Extract the (x, y) coordinate from the center of the cell holding the provided text.  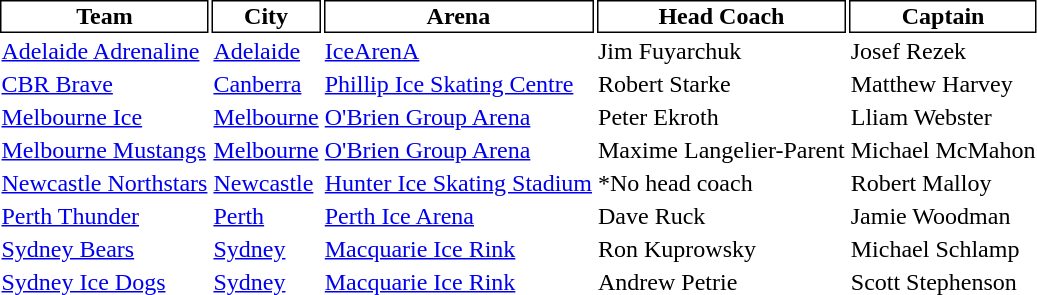
Perth (266, 216)
Newcastle Northstars (104, 183)
Head Coach (722, 16)
Captain (943, 16)
Newcastle (266, 183)
Canberra (266, 84)
Sydney Bears (104, 249)
Perth Ice Arena (458, 216)
Arena (458, 16)
Sydney (266, 249)
CBR Brave (104, 84)
Ron Kuprowsky (722, 249)
Maxime Langelier-Parent (722, 150)
Phillip Ice Skating Centre (458, 84)
Lliam Webster (943, 117)
Adelaide Adrenaline (104, 51)
Hunter Ice Skating Stadium (458, 183)
Michael McMahon (943, 150)
Melbourne Ice (104, 117)
Macquarie Ice Rink (458, 249)
Michael Schlamp (943, 249)
Dave Ruck (722, 216)
Adelaide (266, 51)
Josef Rezek (943, 51)
Robert Starke (722, 84)
Perth Thunder (104, 216)
Matthew Harvey (943, 84)
*No head coach (722, 183)
Melbourne Mustangs (104, 150)
Team (104, 16)
City (266, 16)
Peter Ekroth (722, 117)
Jamie Woodman (943, 216)
Jim Fuyarchuk (722, 51)
IceArenA (458, 51)
Robert Malloy (943, 183)
